Pinpoint the cell where the given text exists, returning its [x, y] midpoint coordinate. 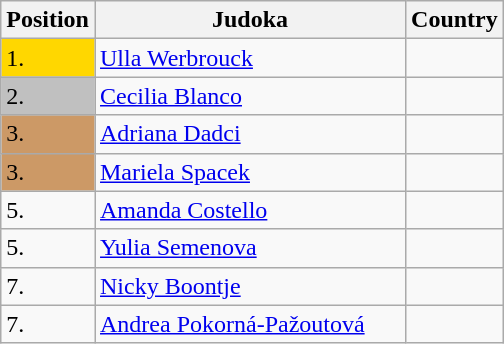
Cecilia Blanco [250, 96]
2. [48, 96]
Ulla Werbrouck [250, 58]
Judoka [250, 20]
1. [48, 58]
Adriana Dadci [250, 134]
Position [48, 20]
Amanda Costello [250, 210]
Yulia Semenova [250, 248]
Andrea Pokorná-Pažoutová [250, 324]
Country [455, 20]
Nicky Boontje [250, 286]
Mariela Spacek [250, 172]
